Search for the cell housing the specified text and yield its (X, Y) center coordinate. 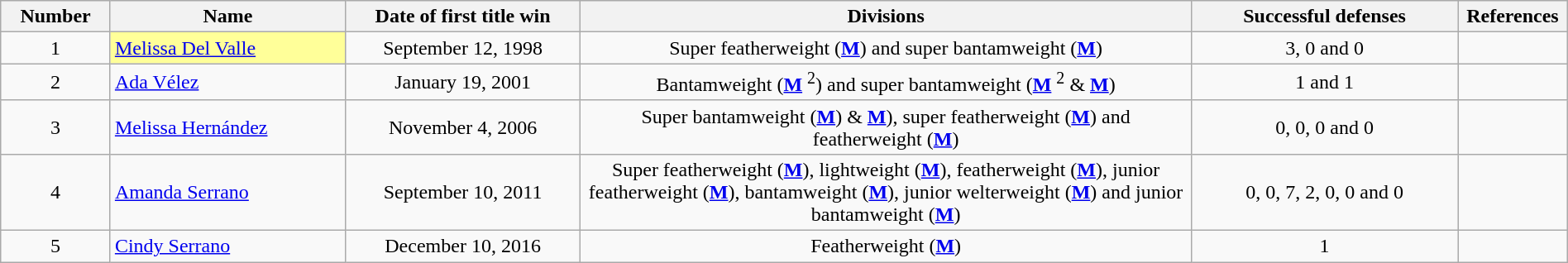
Melissa Del Valle (227, 48)
Name (227, 17)
September 12, 1998 (463, 48)
December 10, 2016 (463, 246)
Successful defenses (1325, 17)
Date of first title win (463, 17)
January 19, 2001 (463, 83)
Super featherweight (M) and super bantamweight (M) (887, 48)
November 4, 2006 (463, 127)
Super bantamweight (M) & M), super featherweight (M) and featherweight (M) (887, 127)
Melissa Hernández (227, 127)
Divisions (887, 17)
0, 0, 0 and 0 (1325, 127)
September 10, 2011 (463, 192)
3 (56, 127)
Ada Vélez (227, 83)
4 (56, 192)
Number (56, 17)
3, 0 and 0 (1325, 48)
Bantamweight (M 2) and super bantamweight (M 2 & M) (887, 83)
Amanda Serrano (227, 192)
References (1513, 17)
2 (56, 83)
Featherweight (M) (887, 246)
0, 0, 7, 2, 0, 0 and 0 (1325, 192)
Cindy Serrano (227, 246)
1 and 1 (1325, 83)
5 (56, 246)
